From the cell containing the given text, extract its center point as (x, y) coordinate. 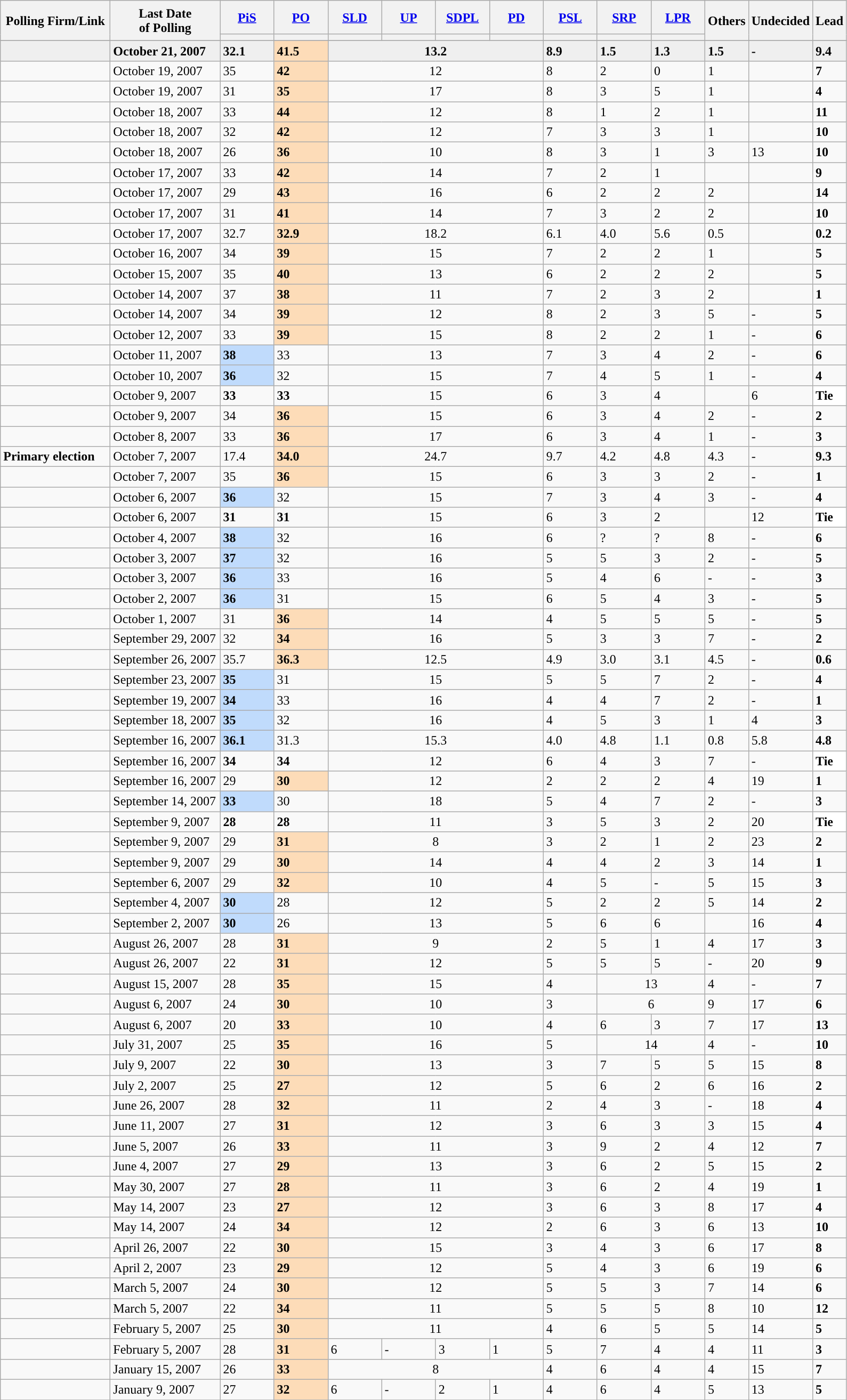
32.9 (301, 233)
6.1 (570, 233)
41 (301, 213)
September 18, 2007 (165, 720)
April 26, 2007 (165, 1248)
41.5 (301, 51)
September 6, 2007 (165, 883)
34.0 (301, 457)
13.2 (435, 51)
September 26, 2007 (165, 659)
Last Dateof Polling (165, 21)
4.9 (570, 659)
October 12, 2007 (165, 335)
September 14, 2007 (165, 802)
January 9, 2007 (165, 1389)
PD (516, 17)
0.6 (829, 659)
36.1 (247, 740)
5.8 (780, 740)
June 5, 2007 (165, 1146)
July 31, 2007 (165, 1045)
Polling Firm/Link (55, 21)
0.8 (727, 740)
17.4 (247, 457)
18.2 (435, 233)
SRP (624, 17)
Others (727, 21)
43 (301, 193)
August 15, 2007 (165, 984)
July 2, 2007 (165, 1086)
31.3 (301, 740)
September 19, 2007 (165, 700)
3.1 (678, 659)
32.1 (247, 51)
0.2 (829, 233)
October 8, 2007 (165, 436)
36.3 (301, 659)
9.4 (829, 51)
5.6 (678, 233)
12.5 (435, 659)
SLD (355, 17)
Primary election (55, 457)
1.1 (678, 740)
October 4, 2007 (165, 538)
24.7 (435, 457)
September 4, 2007 (165, 903)
Lead (829, 21)
1.3 (678, 51)
8.9 (570, 51)
October 1, 2007 (165, 619)
January 15, 2007 (165, 1369)
June 26, 2007 (165, 1106)
UP (408, 17)
October 15, 2007 (165, 274)
June 4, 2007 (165, 1167)
Undecided (780, 21)
4.2 (624, 457)
October 16, 2007 (165, 254)
9.3 (829, 457)
PiS (247, 17)
October 10, 2007 (165, 375)
44 (301, 111)
3.0 (624, 659)
9.7 (570, 457)
October 11, 2007 (165, 355)
35.7 (247, 659)
LPR (678, 17)
October 21, 2007 (165, 51)
PO (301, 17)
September 23, 2007 (165, 679)
October 2, 2007 (165, 598)
September 2, 2007 (165, 923)
May 30, 2007 (165, 1187)
4.3 (727, 457)
0.5 (727, 233)
April 2, 2007 (165, 1268)
June 11, 2007 (165, 1126)
15.3 (435, 740)
PSL (570, 17)
32.7 (247, 233)
September 29, 2007 (165, 639)
40 (301, 274)
July 9, 2007 (165, 1065)
SDPL (463, 17)
4.5 (727, 659)
0 (678, 71)
